Search for the cell housing the specified text and yield its [x, y] center coordinate. 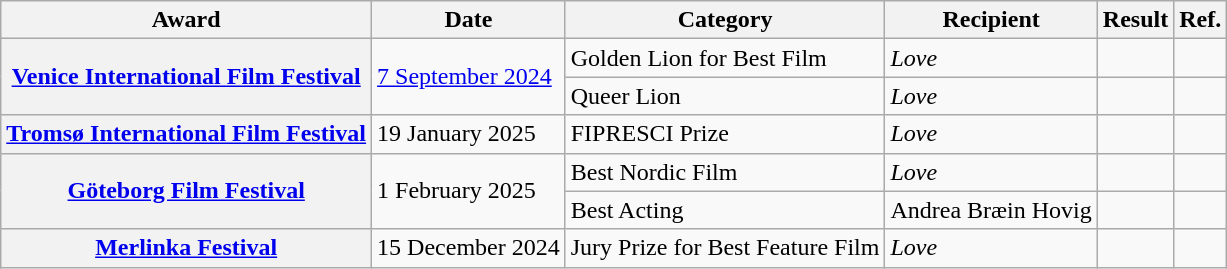
Göteborg Film Festival [186, 191]
Best Acting [725, 210]
FIPRESCI Prize [725, 134]
Andrea Bræin Hovig [991, 210]
Category [725, 20]
Jury Prize for Best Feature Film [725, 248]
1 February 2025 [469, 191]
7 September 2024 [469, 77]
Best Nordic Film [725, 172]
Queer Lion [725, 96]
15 December 2024 [469, 248]
Recipient [991, 20]
Ref. [1200, 20]
Date [469, 20]
Merlinka Festival [186, 248]
19 January 2025 [469, 134]
Result [1135, 20]
Golden Lion for Best Film [725, 58]
Award [186, 20]
Venice International Film Festival [186, 77]
Tromsø International Film Festival [186, 134]
